Find where the given text appears and provide that cell's center as [x, y] coordinate. 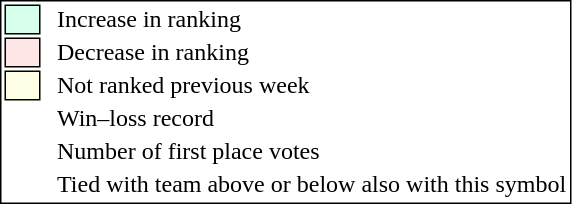
Tied with team above or below also with this symbol [312, 185]
Win–loss record [312, 119]
Not ranked previous week [312, 85]
Number of first place votes [312, 151]
Increase in ranking [312, 19]
Decrease in ranking [312, 53]
